Return [X, Y] of the center of cell containing provided text 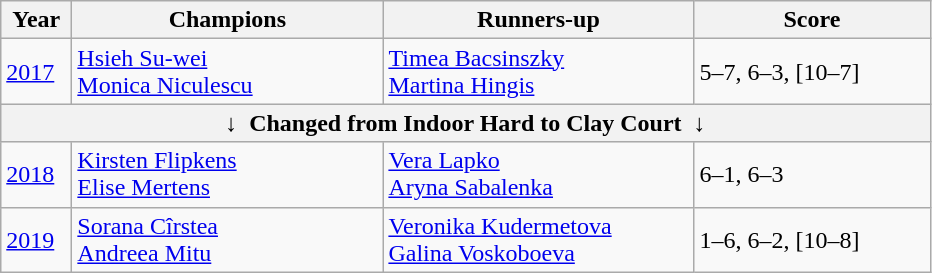
2017 [36, 72]
Score [812, 20]
Hsieh Su-wei Monica Niculescu [228, 72]
Vera Lapko Aryna Sabalenka [538, 174]
Timea Bacsinszky Martina Hingis [538, 72]
Sorana Cîrstea Andreea Mitu [228, 240]
2018 [36, 174]
Champions [228, 20]
↓ Changed from Indoor Hard to Clay Court ↓ [466, 123]
2019 [36, 240]
6–1, 6–3 [812, 174]
5–7, 6–3, [10–7] [812, 72]
Year [36, 20]
Runners-up [538, 20]
1–6, 6–2, [10–8] [812, 240]
Veronika Kudermetova Galina Voskoboeva [538, 240]
Kirsten Flipkens Elise Mertens [228, 174]
